Find where the given text appears and provide that cell's center as [x, y] coordinate. 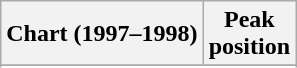
Peakposition [249, 34]
Chart (1997–1998) [102, 34]
